Identify which cell holds the provided text, then report its [x, y] central coordinate. 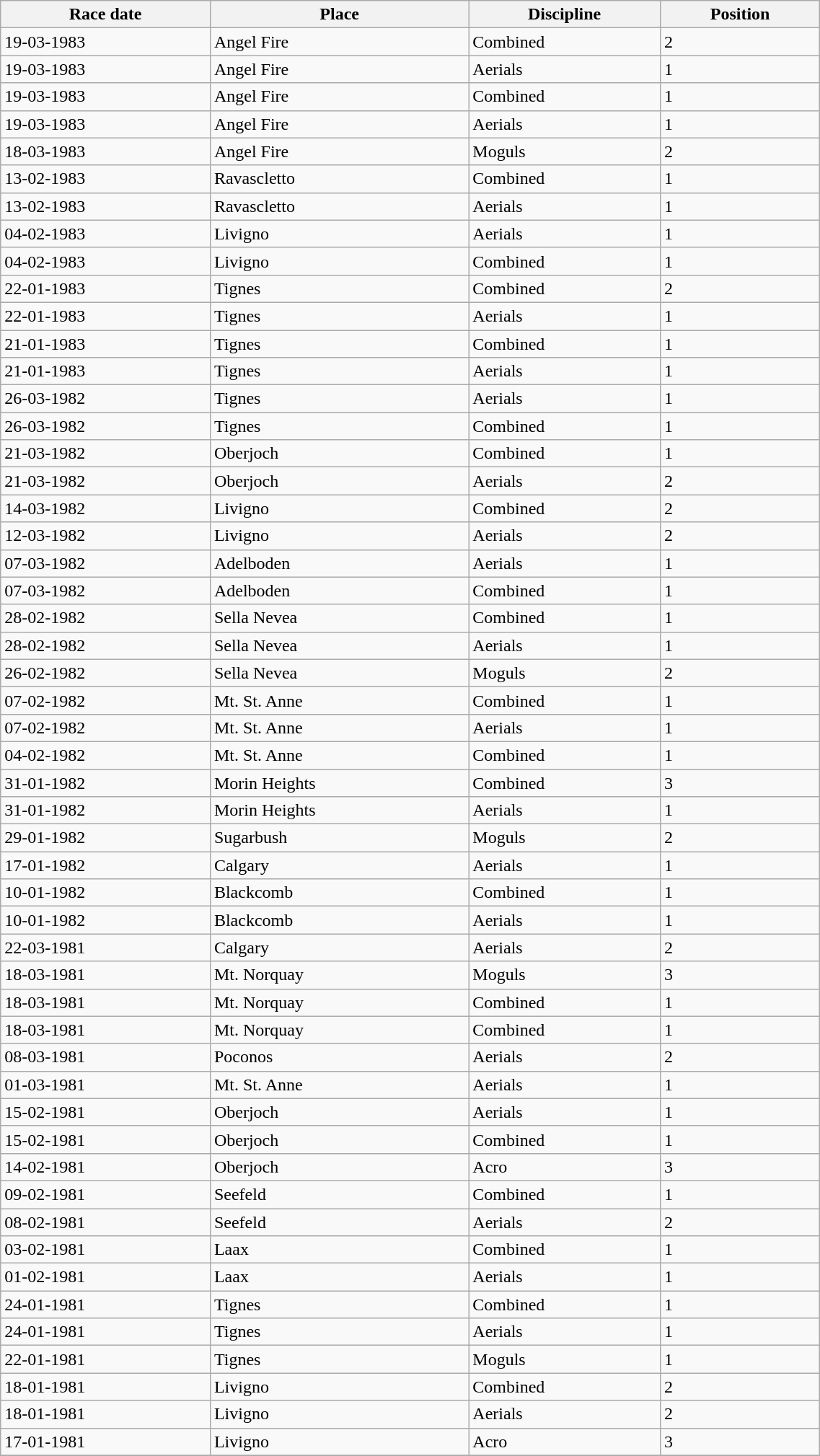
22-01-1981 [105, 1359]
17-01-1981 [105, 1442]
Sugarbush [339, 838]
29-01-1982 [105, 838]
18-03-1983 [105, 151]
Poconos [339, 1057]
17-01-1982 [105, 865]
26-02-1982 [105, 673]
04-02-1982 [105, 755]
14-03-1982 [105, 508]
Place [339, 14]
08-02-1981 [105, 1222]
01-02-1981 [105, 1277]
22-03-1981 [105, 948]
01-03-1981 [105, 1085]
Discipline [565, 14]
09-02-1981 [105, 1194]
Race date [105, 14]
Position [740, 14]
08-03-1981 [105, 1057]
14-02-1981 [105, 1167]
12-03-1982 [105, 536]
03-02-1981 [105, 1250]
